Locate the cell with the specified text and output its (x, y) center coordinate. 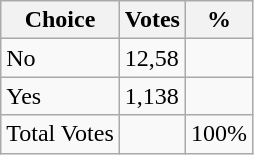
Choice (60, 20)
Votes (152, 20)
100% (218, 134)
% (218, 20)
12,58 (152, 58)
Total Votes (60, 134)
No (60, 58)
1,138 (152, 96)
Yes (60, 96)
